Scan for the cell matching the given text and deliver its (X, Y) coordinate at center. 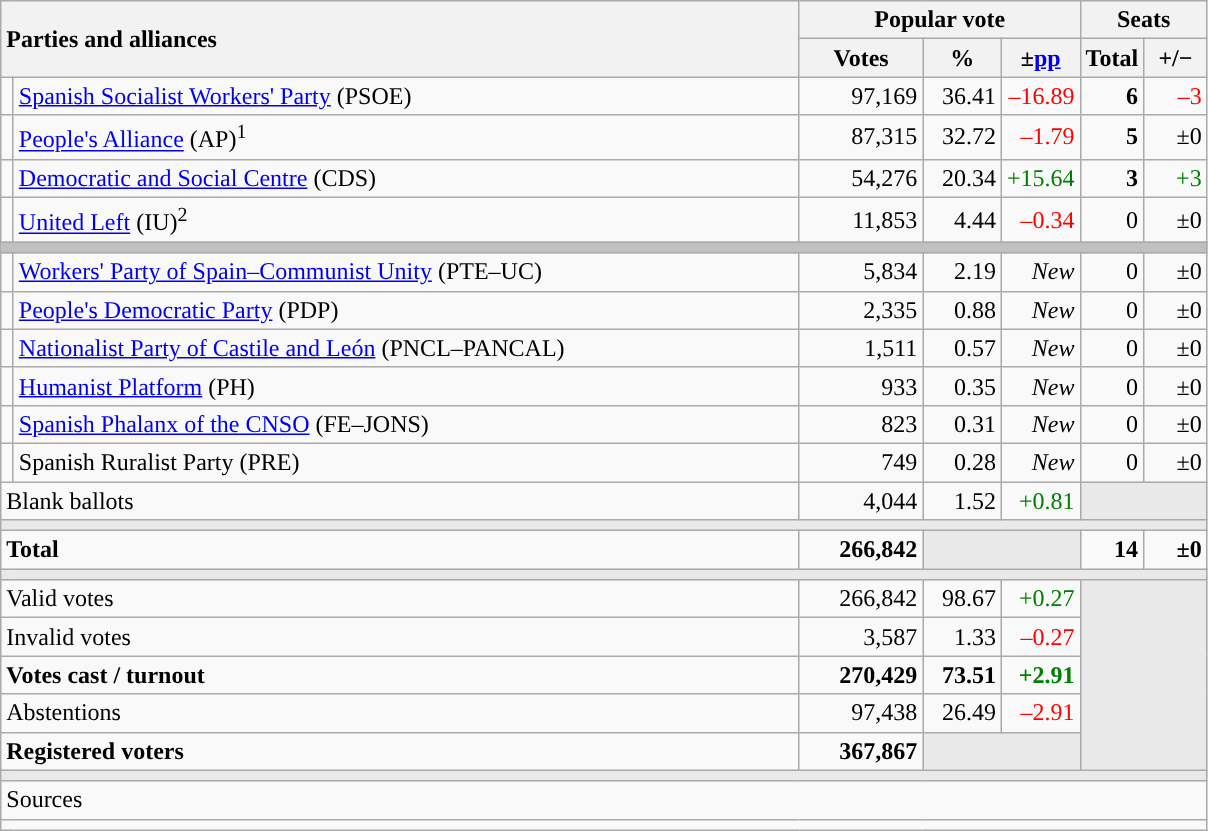
Nationalist Party of Castile and León (PNCL–PANCAL) (406, 348)
+0.27 (1040, 599)
Seats (1144, 20)
749 (861, 462)
367,867 (861, 751)
–0.27 (1040, 637)
People's Alliance (AP)1 (406, 138)
97,438 (861, 713)
Popular vote (940, 20)
People's Democratic Party (PDP) (406, 310)
97,169 (861, 96)
–2.91 (1040, 713)
14 (1112, 550)
Spanish Ruralist Party (PRE) (406, 462)
823 (861, 424)
Votes (861, 58)
Spanish Socialist Workers' Party (PSOE) (406, 96)
Abstentions (400, 713)
Humanist Platform (PH) (406, 386)
11,853 (861, 220)
–0.34 (1040, 220)
36.41 (962, 96)
Parties and alliances (400, 39)
United Left (IU)2 (406, 220)
+3 (1176, 178)
20.34 (962, 178)
73.51 (962, 675)
+/− (1176, 58)
0.57 (962, 348)
Registered voters (400, 751)
5,834 (861, 272)
Sources (604, 800)
Valid votes (400, 599)
2,335 (861, 310)
+2.91 (1040, 675)
0.28 (962, 462)
933 (861, 386)
26.49 (962, 713)
–1.79 (1040, 138)
1,511 (861, 348)
4.44 (962, 220)
3 (1112, 178)
0.35 (962, 386)
Blank ballots (400, 501)
Votes cast / turnout (400, 675)
±pp (1040, 58)
–16.89 (1040, 96)
+0.81 (1040, 501)
5 (1112, 138)
0.31 (962, 424)
1.33 (962, 637)
32.72 (962, 138)
2.19 (962, 272)
3,587 (861, 637)
270,429 (861, 675)
87,315 (861, 138)
0.88 (962, 310)
4,044 (861, 501)
Democratic and Social Centre (CDS) (406, 178)
Spanish Phalanx of the CNSO (FE–JONS) (406, 424)
+15.64 (1040, 178)
98.67 (962, 599)
54,276 (861, 178)
Workers' Party of Spain–Communist Unity (PTE–UC) (406, 272)
% (962, 58)
–3 (1176, 96)
1.52 (962, 501)
Invalid votes (400, 637)
6 (1112, 96)
